Determine the [x, y] coordinate at the center of the cell enclosing the given text.  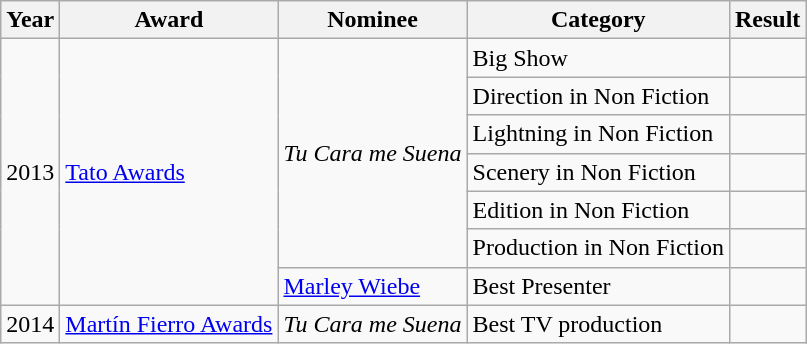
Best TV production [598, 324]
Edition in Non Fiction [598, 210]
Lightning in Non Fiction [598, 134]
Martín Fierro Awards [169, 324]
Tato Awards [169, 172]
2013 [30, 172]
Scenery in Non Fiction [598, 172]
Result [767, 20]
Marley Wiebe [372, 286]
Category [598, 20]
Award [169, 20]
Production in Non Fiction [598, 248]
Big Show [598, 58]
Nominee [372, 20]
Direction in Non Fiction [598, 96]
2014 [30, 324]
Best Presenter [598, 286]
Year [30, 20]
